Extract the (x, y) coordinate from the center of the cell holding the provided text.  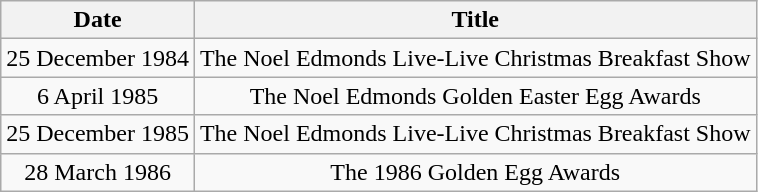
Date (98, 20)
25 December 1984 (98, 58)
The Noel Edmonds Golden Easter Egg Awards (475, 96)
6 April 1985 (98, 96)
25 December 1985 (98, 134)
Title (475, 20)
28 March 1986 (98, 172)
The 1986 Golden Egg Awards (475, 172)
